From the cell containing the given text, extract its center point as (X, Y) coordinate. 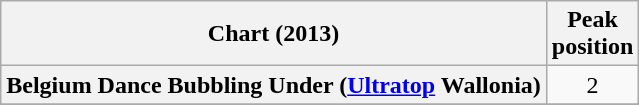
2 (592, 85)
Belgium Dance Bubbling Under (Ultratop Wallonia) (274, 85)
Peakposition (592, 34)
Chart (2013) (274, 34)
